From the cell containing the given text, extract its center point as (X, Y) coordinate. 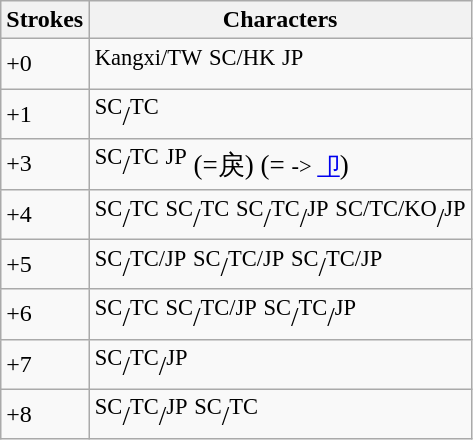
+3 (45, 164)
SC/TC/JP (280, 364)
Characters (280, 20)
SC/TC (280, 114)
SC/TC SC/TC SC/TC/JP SC/TC/KO/JP (280, 215)
SC/TC/JP SC/TC/JP SC/TC/JP (280, 264)
+5 (45, 264)
+4 (45, 215)
+8 (45, 414)
Kangxi/TW SC/HK JP (280, 64)
SC/TC SC/TC/JP SC/TC/JP (280, 314)
+6 (45, 314)
Strokes (45, 20)
+0 (45, 64)
SC/TC/JP SC/TC (280, 414)
+7 (45, 364)
+1 (45, 114)
SC/TC JP (=戾) (= -> 卩) (280, 164)
